Capture the cell that displays the provided text and extract its (X, Y) central coordinate. 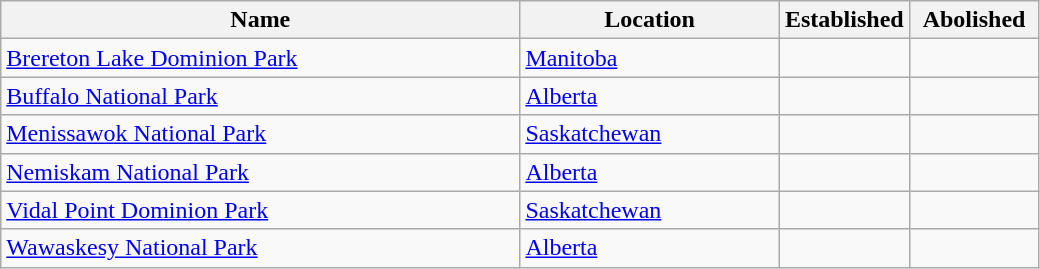
Menissawok National Park (260, 134)
Brereton Lake Dominion Park (260, 58)
Location (650, 20)
Nemiskam National Park (260, 172)
Established (844, 20)
Vidal Point Dominion Park (260, 210)
Name (260, 20)
Wawaskesy National Park (260, 248)
Buffalo National Park (260, 96)
Abolished (974, 20)
Manitoba (650, 58)
